From the cell containing the given text, extract its center point as [x, y] coordinate. 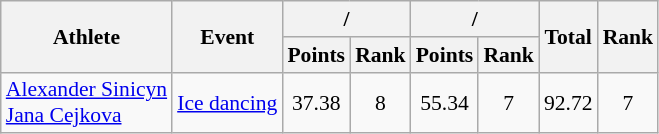
Event [227, 36]
Athlete [86, 36]
92.72 [568, 102]
Ice dancing [227, 102]
55.34 [445, 102]
37.38 [316, 102]
Alexander Sinicyn Jana Cejkova [86, 102]
Total [568, 36]
8 [380, 102]
